Find where the given text appears and provide that cell's center as (x, y) coordinate. 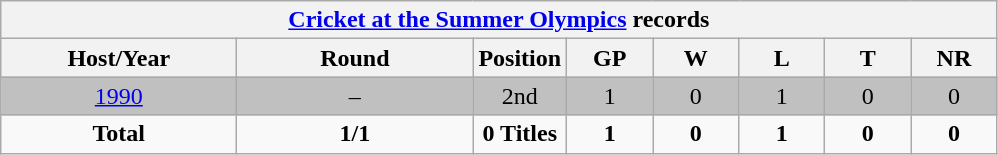
0 Titles (520, 134)
NR (954, 58)
1/1 (355, 134)
GP (610, 58)
1990 (119, 96)
Cricket at the Summer Olympics records (499, 20)
T (868, 58)
– (355, 96)
Round (355, 58)
Position (520, 58)
L (782, 58)
Host/Year (119, 58)
2nd (520, 96)
Total (119, 134)
W (696, 58)
